Find where the given text appears and provide that cell's center as (x, y) coordinate. 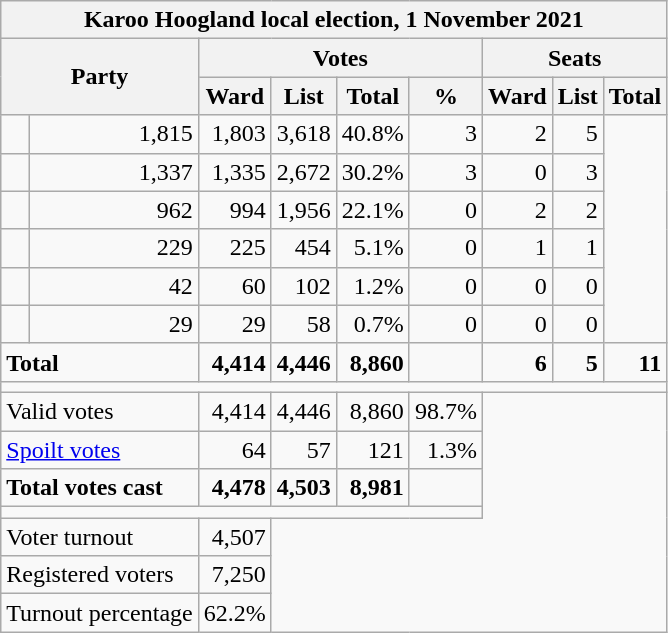
454 (304, 248)
Karoo Hoogland local election, 1 November 2021 (334, 20)
11 (635, 362)
Total votes cast (100, 488)
1.2% (372, 286)
7,250 (234, 575)
4,503 (304, 488)
Valid votes (100, 411)
1,337 (114, 172)
Seats (574, 58)
Party (100, 77)
22.1% (372, 210)
98.7% (446, 411)
1,803 (234, 134)
1,335 (234, 172)
994 (234, 210)
Spoilt votes (100, 449)
6 (517, 362)
42 (114, 286)
2,672 (304, 172)
3,618 (304, 134)
1.3% (446, 449)
30.2% (372, 172)
1,956 (304, 210)
62.2% (234, 613)
Votes (340, 58)
121 (372, 449)
5.1% (372, 248)
64 (234, 449)
Voter turnout (100, 537)
Registered voters (100, 575)
4,507 (234, 537)
962 (114, 210)
% (446, 96)
8,981 (372, 488)
Turnout percentage (100, 613)
102 (304, 286)
4,478 (234, 488)
1,815 (114, 134)
58 (304, 324)
60 (234, 286)
0.7% (372, 324)
57 (304, 449)
40.8% (372, 134)
229 (114, 248)
225 (234, 248)
